Extract the (X, Y) coordinate from the center of the cell holding the provided text.  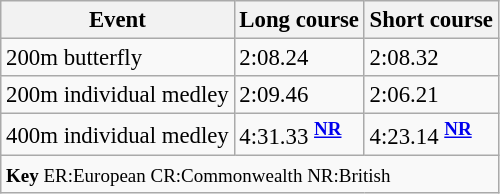
2:09.46 (299, 95)
Event (118, 20)
200m individual medley (118, 95)
2:06.21 (431, 95)
4:31.33 NR (299, 135)
2:08.32 (431, 58)
400m individual medley (118, 135)
200m butterfly (118, 58)
Short course (431, 20)
Key ER:European CR:Commonwealth NR:British (250, 175)
Long course (299, 20)
4:23.14 NR (431, 135)
2:08.24 (299, 58)
